Determine the (X, Y) coordinate at the center of the cell enclosing the given text.  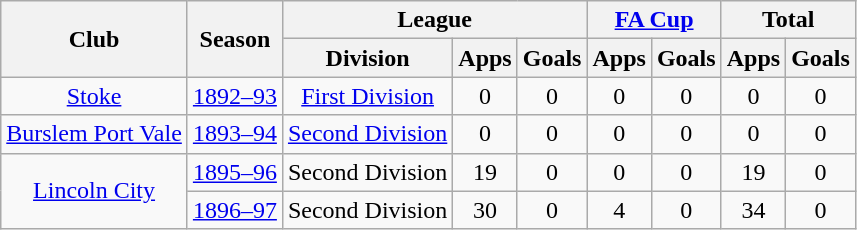
Lincoln City (94, 191)
1895–96 (234, 172)
Stoke (94, 96)
1892–93 (234, 96)
Total (788, 20)
Division (367, 58)
30 (485, 210)
Burslem Port Vale (94, 134)
First Division (367, 96)
Club (94, 39)
1893–94 (234, 134)
1896–97 (234, 210)
4 (619, 210)
34 (753, 210)
FA Cup (654, 20)
Season (234, 39)
League (434, 20)
